Locate the cell with the specified text and output its [x, y] center coordinate. 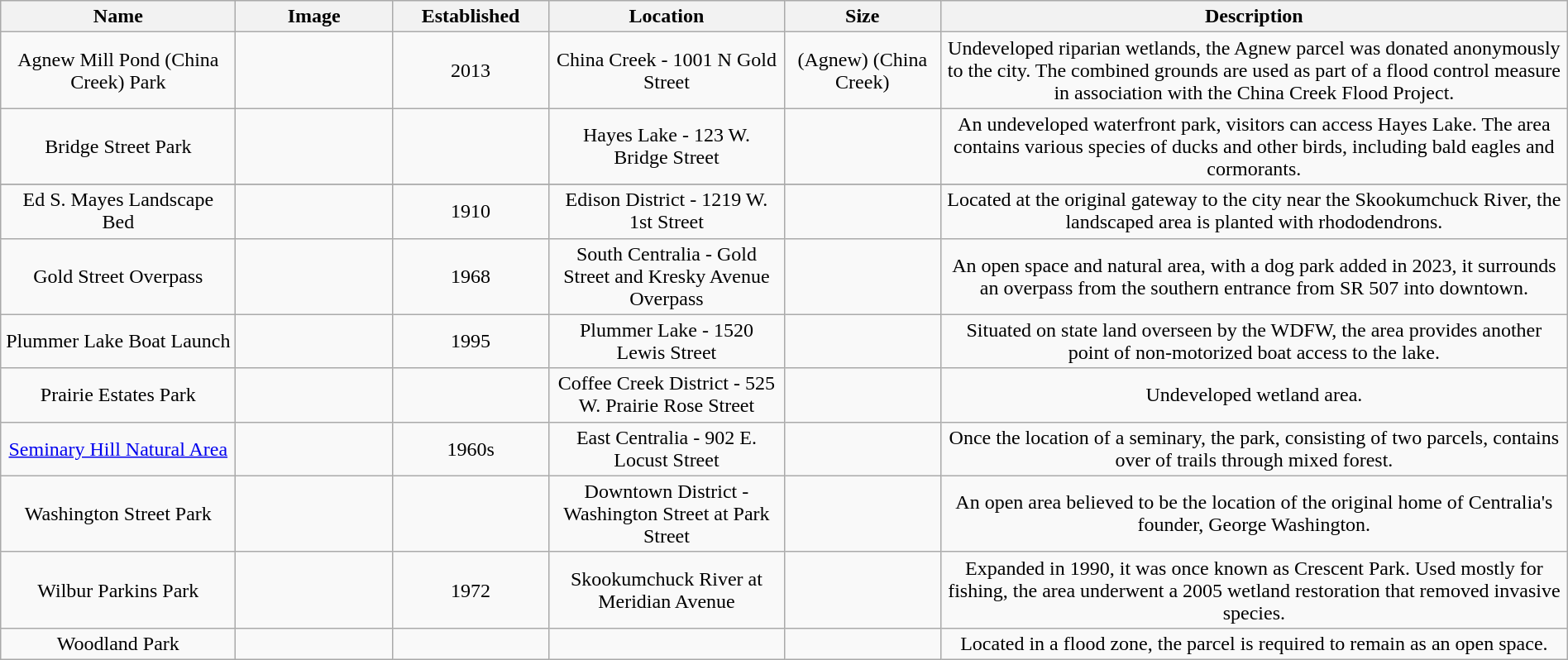
Once the location of a seminary, the park, consisting of two parcels, contains over of trails through mixed forest. [1254, 448]
Plummer Lake Boat Launch [118, 341]
Situated on state land overseen by the WDFW, the area provides another point of non-motorized boat access to the lake. [1254, 341]
Gold Street Overpass [118, 276]
Image [314, 17]
Hayes Lake - 123 W. Bridge Street [667, 146]
Agnew Mill Pond (China Creek) Park [118, 70]
Location [667, 17]
An open area believed to be the location of the original home of Centralia's founder, George Washington. [1254, 514]
Plummer Lake - 1520 Lewis Street [667, 341]
Undeveloped wetland area. [1254, 395]
Description [1254, 17]
Name [118, 17]
Ed S. Mayes Landscape Bed [118, 212]
Skookumchuck River at Meridian Avenue [667, 590]
(Agnew) (China Creek) [862, 70]
Downtown District - Washington Street at Park Street [667, 514]
An open space and natural area, with a dog park added in 2023, it surrounds an overpass from the southern entrance from SR 507 into downtown. [1254, 276]
Size [862, 17]
1960s [471, 448]
Located at the original gateway to the city near the Skookumchuck River, the landscaped area is planted with rhododendrons. [1254, 212]
2013 [471, 70]
East Centralia - 902 E. Locust Street [667, 448]
Located in a flood zone, the parcel is required to remain as an open space. [1254, 643]
Wilbur Parkins Park [118, 590]
Edison District - 1219 W. 1st Street [667, 212]
Bridge Street Park [118, 146]
Washington Street Park [118, 514]
Seminary Hill Natural Area [118, 448]
1910 [471, 212]
Established [471, 17]
China Creek - 1001 N Gold Street [667, 70]
1972 [471, 590]
1968 [471, 276]
South Centralia - Gold Street and Kresky Avenue Overpass [667, 276]
Prairie Estates Park [118, 395]
1995 [471, 341]
Woodland Park [118, 643]
Coffee Creek District - 525 W. Prairie Rose Street [667, 395]
